Identify which cell holds the provided text, then report its (x, y) central coordinate. 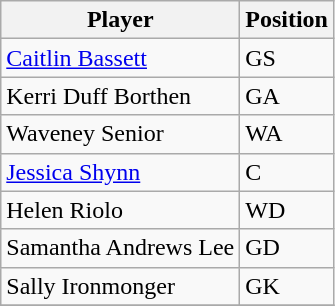
GD (287, 248)
Sally Ironmonger (120, 286)
GS (287, 58)
Helen Riolo (120, 210)
WD (287, 210)
Waveney Senior (120, 134)
GK (287, 286)
Jessica Shynn (120, 172)
Kerri Duff Borthen (120, 96)
GA (287, 96)
Position (287, 20)
WA (287, 134)
Caitlin Bassett (120, 58)
Player (120, 20)
C (287, 172)
Samantha Andrews Lee (120, 248)
